Provide the [x, y] coordinate of the cell's center where the given text is located.  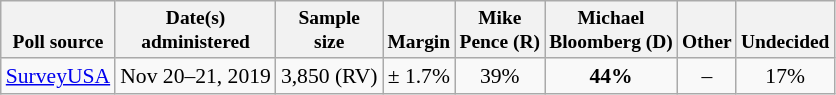
– [706, 76]
MikePence (R) [500, 30]
MichaelBloomberg (D) [612, 30]
Margin [419, 30]
Date(s)administered [196, 30]
± 1.7% [419, 76]
Poll source [58, 30]
SurveyUSA [58, 76]
44% [612, 76]
17% [785, 76]
39% [500, 76]
3,850 (RV) [330, 76]
Undecided [785, 30]
Samplesize [330, 30]
Other [706, 30]
Nov 20–21, 2019 [196, 76]
